Search for the cell housing the specified text and yield its [X, Y] center coordinate. 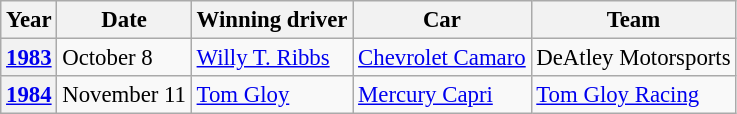
1984 [29, 95]
Tom Gloy Racing [634, 95]
Car [442, 20]
Chevrolet Camaro [442, 58]
Willy T. Ribbs [272, 58]
DeAtley Motorsports [634, 58]
Mercury Capri [442, 95]
November 11 [124, 95]
Date [124, 20]
Year [29, 20]
October 8 [124, 58]
Winning driver [272, 20]
1983 [29, 58]
Tom Gloy [272, 95]
Team [634, 20]
